Locate the cell with the specified text and output its (x, y) center coordinate. 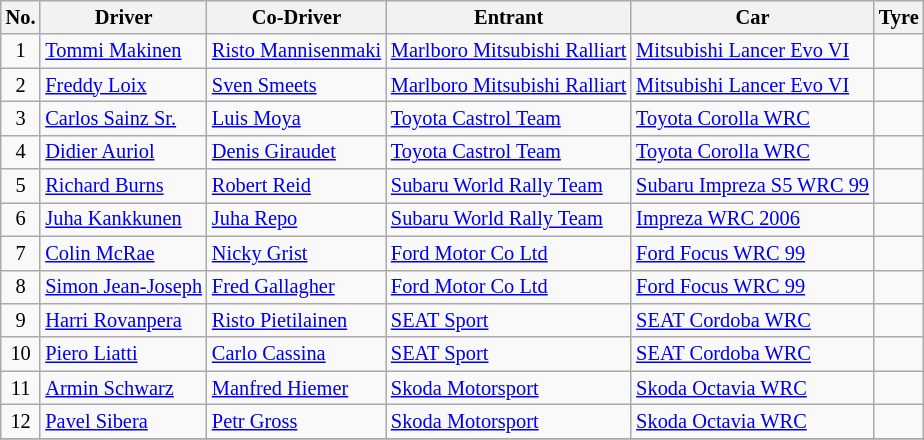
Harri Rovanpera (124, 320)
Simon Jean-Joseph (124, 287)
Nicky Grist (296, 253)
Risto Mannisenmaki (296, 51)
7 (21, 253)
Driver (124, 17)
Subaru Impreza S5 WRC 99 (752, 186)
1 (21, 51)
10 (21, 354)
2 (21, 85)
Juha Kankkunen (124, 219)
Richard Burns (124, 186)
5 (21, 186)
Carlo Cassina (296, 354)
Entrant (508, 17)
3 (21, 118)
No. (21, 17)
Manfred Hiemer (296, 388)
Risto Pietilainen (296, 320)
Tommi Makinen (124, 51)
Impreza WRC 2006 (752, 219)
Tyre (899, 17)
Car (752, 17)
Co-Driver (296, 17)
Juha Repo (296, 219)
Colin McRae (124, 253)
Denis Giraudet (296, 152)
Robert Reid (296, 186)
Freddy Loix (124, 85)
Carlos Sainz Sr. (124, 118)
8 (21, 287)
4 (21, 152)
12 (21, 421)
Luis Moya (296, 118)
Petr Gross (296, 421)
Sven Smeets (296, 85)
Piero Liatti (124, 354)
Pavel Sibera (124, 421)
6 (21, 219)
9 (21, 320)
Armin Schwarz (124, 388)
11 (21, 388)
Didier Auriol (124, 152)
Fred Gallagher (296, 287)
